Provide the (X, Y) coordinate of the cell's center where the given text is located.  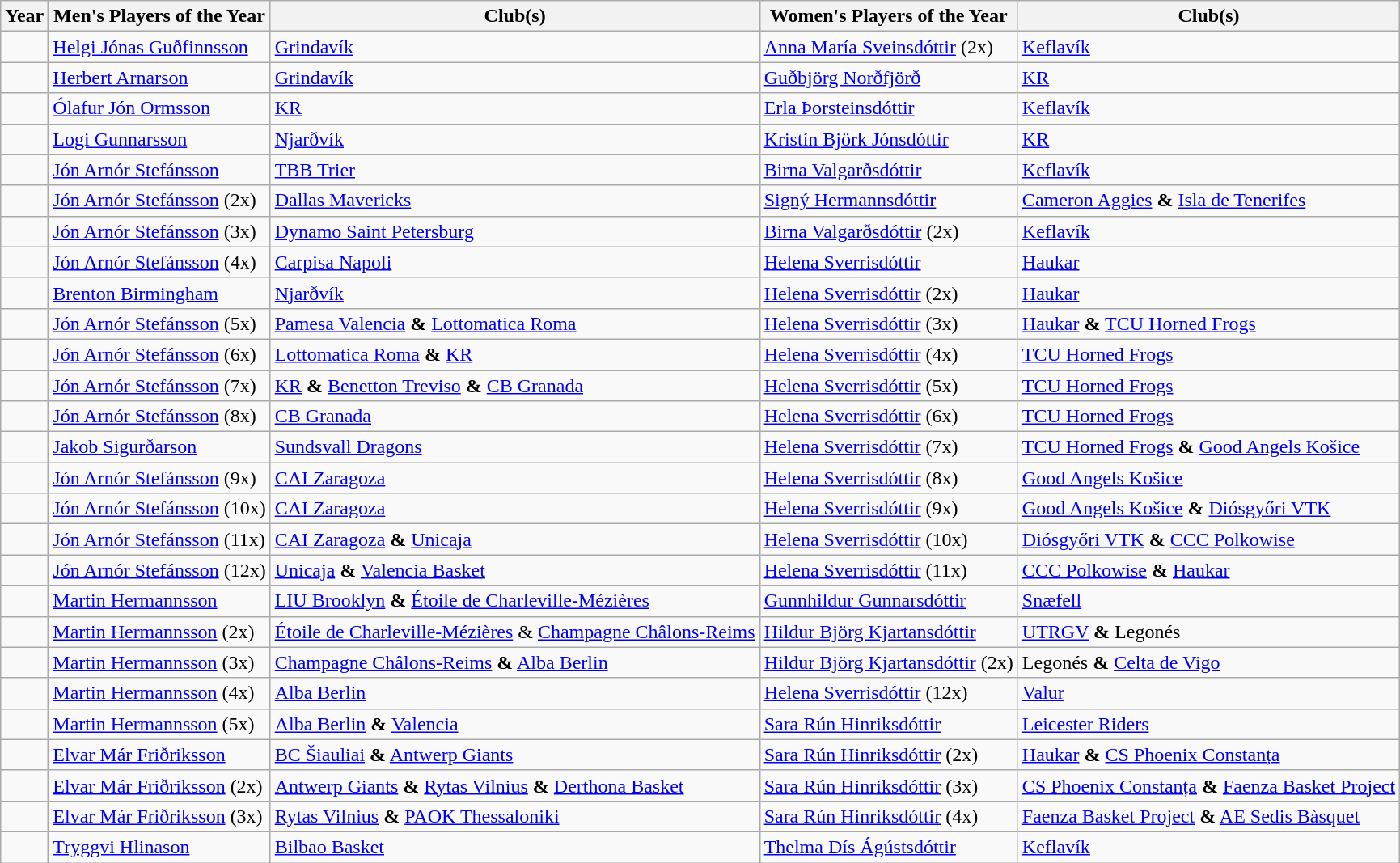
Women's Players of the Year (888, 16)
Diósgyőri VTK & CCC Polkowise (1208, 539)
Legonés & Celta de Vigo (1208, 662)
Jón Arnór Stefánsson (8x) (159, 417)
Helena Sverrisdóttir (12x) (888, 693)
Signý Hermannsdóttir (888, 201)
Jón Arnór Stefánsson (10x) (159, 509)
Helena Sverrisdóttir (11x) (888, 570)
Bilbao Basket (514, 847)
Alba Berlin & Valencia (514, 724)
Antwerp Giants & Rytas Vilnius & Derthona Basket (514, 785)
Pamesa Valencia & Lottomatica Roma (514, 324)
Jón Arnór Stefánsson (7x) (159, 386)
Carpisa Napoli (514, 262)
Men's Players of the Year (159, 16)
Sundsvall Dragons (514, 447)
Helena Sverrisdóttir (4x) (888, 354)
Herbert Arnarson (159, 78)
Martin Hermannsson (5x) (159, 724)
Dynamo Saint Petersburg (514, 231)
Jón Arnór Stefánsson (9x) (159, 478)
Erla Þorsteinsdóttir (888, 108)
Sara Rún Hinriksdóttir (3x) (888, 785)
Good Angels Košice (1208, 478)
TCU Horned Frogs & Good Angels Košice (1208, 447)
CS Phoenix Constanța & Faenza Basket Project (1208, 785)
Ólafur Jón Ormsson (159, 108)
Logi Gunnarsson (159, 139)
UTRGV & Legonés (1208, 632)
Tryggvi Hlinason (159, 847)
Elvar Már Friðriksson (2x) (159, 785)
Jón Arnór Stefánsson (12x) (159, 570)
Helena Sverrisdóttir (5x) (888, 386)
Anna María Sveinsdóttir (2x) (888, 47)
CB Granada (514, 417)
Helena Sverrisdóttir (2x) (888, 293)
Alba Berlin (514, 693)
Haukar & CS Phoenix Constanța (1208, 755)
Jón Arnór Stefánsson (3x) (159, 231)
LIU Brooklyn & Étoile de Charleville-Mézières (514, 601)
Elvar Már Friðriksson (3x) (159, 816)
Birna Valgarðsdóttir (888, 170)
Jón Arnór Stefánsson (5x) (159, 324)
TBB Trier (514, 170)
Gunnhildur Gunnarsdóttir (888, 601)
Martin Hermannsson (2x) (159, 632)
Helena Sverrisdóttir (9x) (888, 509)
Jón Arnór Stefánsson (6x) (159, 354)
Helena Sverrisdóttir (6x) (888, 417)
Good Angels Košice & Diósgyőri VTK (1208, 509)
Helena Sverrisdóttir (10x) (888, 539)
Helgi Jónas Guðfinnsson (159, 47)
Leicester Riders (1208, 724)
Birna Valgarðsdóttir (2x) (888, 231)
Martin Hermannsson (159, 601)
CCC Polkowise & Haukar (1208, 570)
Jón Arnór Stefánsson (4x) (159, 262)
Year (24, 16)
Kristín Björk Jónsdóttir (888, 139)
Cameron Aggies & Isla de Tenerifes (1208, 201)
Rytas Vilnius & PAOK Thessaloniki (514, 816)
Faenza Basket Project & AE Sedis Bàsquet (1208, 816)
Hildur Björg Kjartansdóttir (2x) (888, 662)
Sara Rún Hinriksdóttir (2x) (888, 755)
Jakob Sigurðarson (159, 447)
Thelma Dís Ágústsdóttir (888, 847)
Snæfell (1208, 601)
Jón Arnór Stefánsson (2x) (159, 201)
Haukar & TCU Horned Frogs (1208, 324)
Jón Arnór Stefánsson (159, 170)
Sara Rún Hinriksdóttir (888, 724)
Martin Hermannsson (3x) (159, 662)
Hildur Björg Kjartansdóttir (888, 632)
Unicaja & Valencia Basket (514, 570)
Brenton Birmingham (159, 293)
Helena Sverrisdóttir (888, 262)
Valur (1208, 693)
Lottomatica Roma & KR (514, 354)
Guðbjörg Norðfjörð (888, 78)
Jón Arnór Stefánsson (11x) (159, 539)
BC Šiauliai & Antwerp Giants (514, 755)
KR & Benetton Treviso & CB Granada (514, 386)
Helena Sverrisdóttir (8x) (888, 478)
Elvar Már Friðriksson (159, 755)
Étoile de Charleville-Mézières & Champagne Châlons-Reims (514, 632)
Martin Hermannsson (4x) (159, 693)
Helena Sverrisdóttir (7x) (888, 447)
Sara Rún Hinriksdóttir (4x) (888, 816)
CAI Zaragoza & Unicaja (514, 539)
Helena Sverrisdóttir (3x) (888, 324)
Champagne Châlons-Reims & Alba Berlin (514, 662)
Dallas Mavericks (514, 201)
